Locate the cell with the specified text and output its (X, Y) center coordinate. 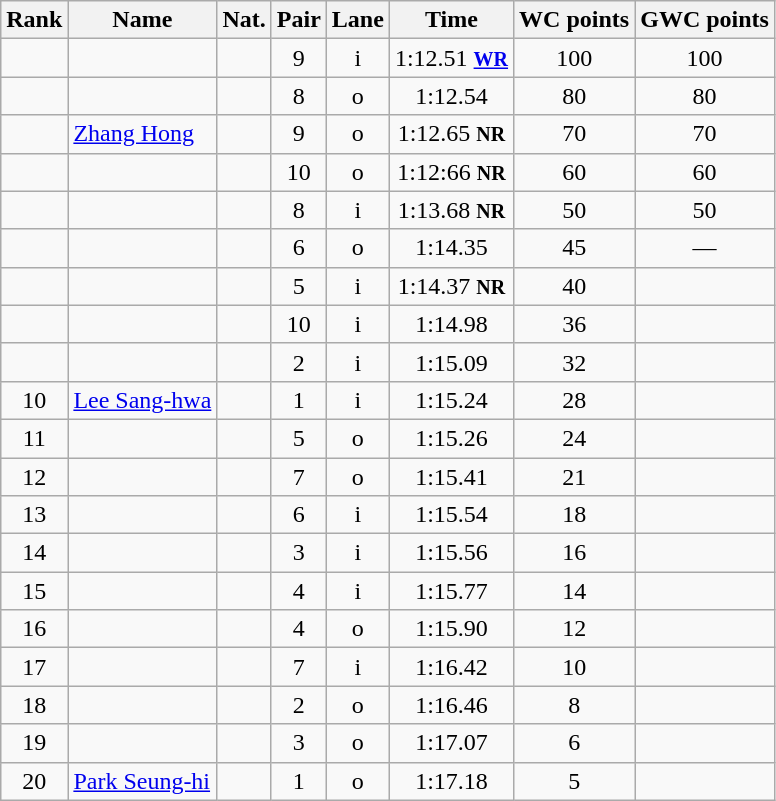
1:15.24 (451, 400)
1:12.65 NR (451, 134)
WC points (574, 20)
1:15.41 (451, 477)
Park Seung-hi (142, 781)
32 (574, 362)
1:16.46 (451, 705)
GWC points (705, 20)
Zhang Hong (142, 134)
Nat. (244, 20)
1:15.56 (451, 553)
20 (34, 781)
15 (34, 591)
Lee Sang-hwa (142, 400)
1:15.26 (451, 438)
40 (574, 286)
1:17.18 (451, 781)
1:12:66 NR (451, 172)
1:12.51 WR (451, 58)
1:15.77 (451, 591)
1:15.90 (451, 629)
1:13.68 NR (451, 210)
21 (574, 477)
11 (34, 438)
45 (574, 248)
Time (451, 20)
Pair (298, 20)
1:12.54 (451, 96)
17 (34, 667)
— (705, 248)
Lane (358, 20)
28 (574, 400)
1:15.09 (451, 362)
1:14.35 (451, 248)
Rank (34, 20)
1:14.98 (451, 324)
19 (34, 743)
1:14.37 NR (451, 286)
1:17.07 (451, 743)
1:15.54 (451, 515)
Name (142, 20)
36 (574, 324)
1:16.42 (451, 667)
13 (34, 515)
24 (574, 438)
